Find where the given text appears and provide that cell's center as [X, Y] coordinate. 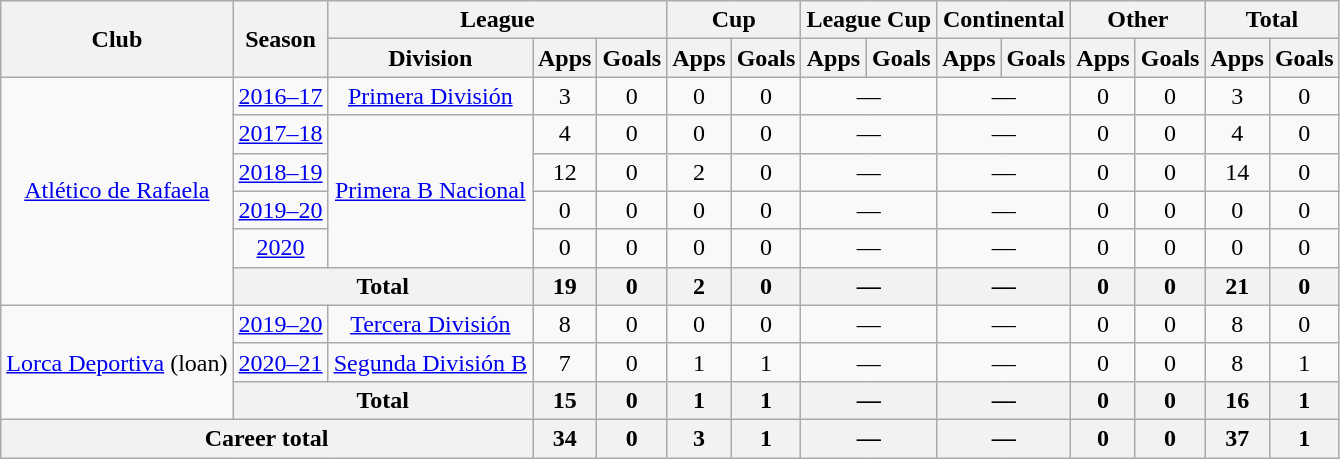
Season [280, 39]
Primera División [430, 96]
Continental [1004, 20]
21 [1237, 286]
Segunda División B [430, 362]
2020 [280, 248]
16 [1237, 400]
Career total [267, 438]
Atlético de Rafaela [117, 191]
Division [430, 58]
14 [1237, 172]
Other [1138, 20]
37 [1237, 438]
Primera B Nacional [430, 191]
12 [564, 172]
Tercera División [430, 324]
Cup [734, 20]
7 [564, 362]
Club [117, 39]
2017–18 [280, 134]
2018–19 [280, 172]
League Cup [869, 20]
19 [564, 286]
2016–17 [280, 96]
15 [564, 400]
League [498, 20]
Lorca Deportiva (loan) [117, 362]
34 [564, 438]
2020–21 [280, 362]
